For the text-containing cell, return its midpoint in [x, y] coordinate format. 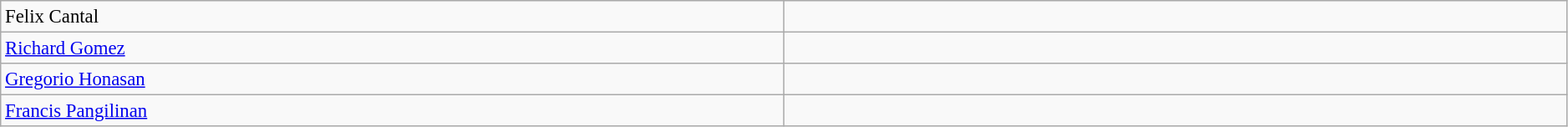
Gregorio Honasan [393, 79]
Felix Cantal [393, 17]
Francis Pangilinan [393, 111]
Richard Gomez [393, 48]
